Search for the cell housing the specified text and yield its [X, Y] center coordinate. 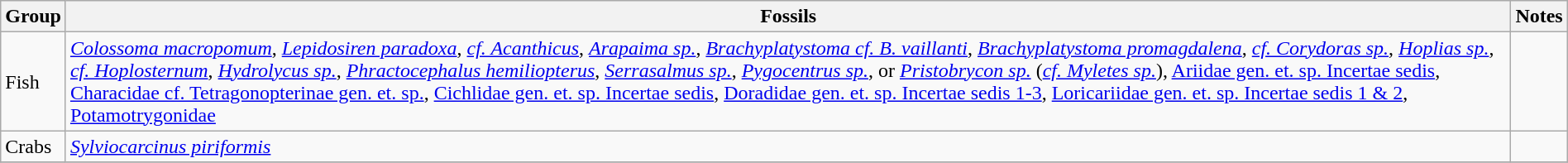
Notes [1539, 17]
Fish [33, 81]
Crabs [33, 146]
Group [33, 17]
Fossils [787, 17]
Sylviocarcinus piriformis [787, 146]
